From the cell containing the given text, extract its center point as (X, Y) coordinate. 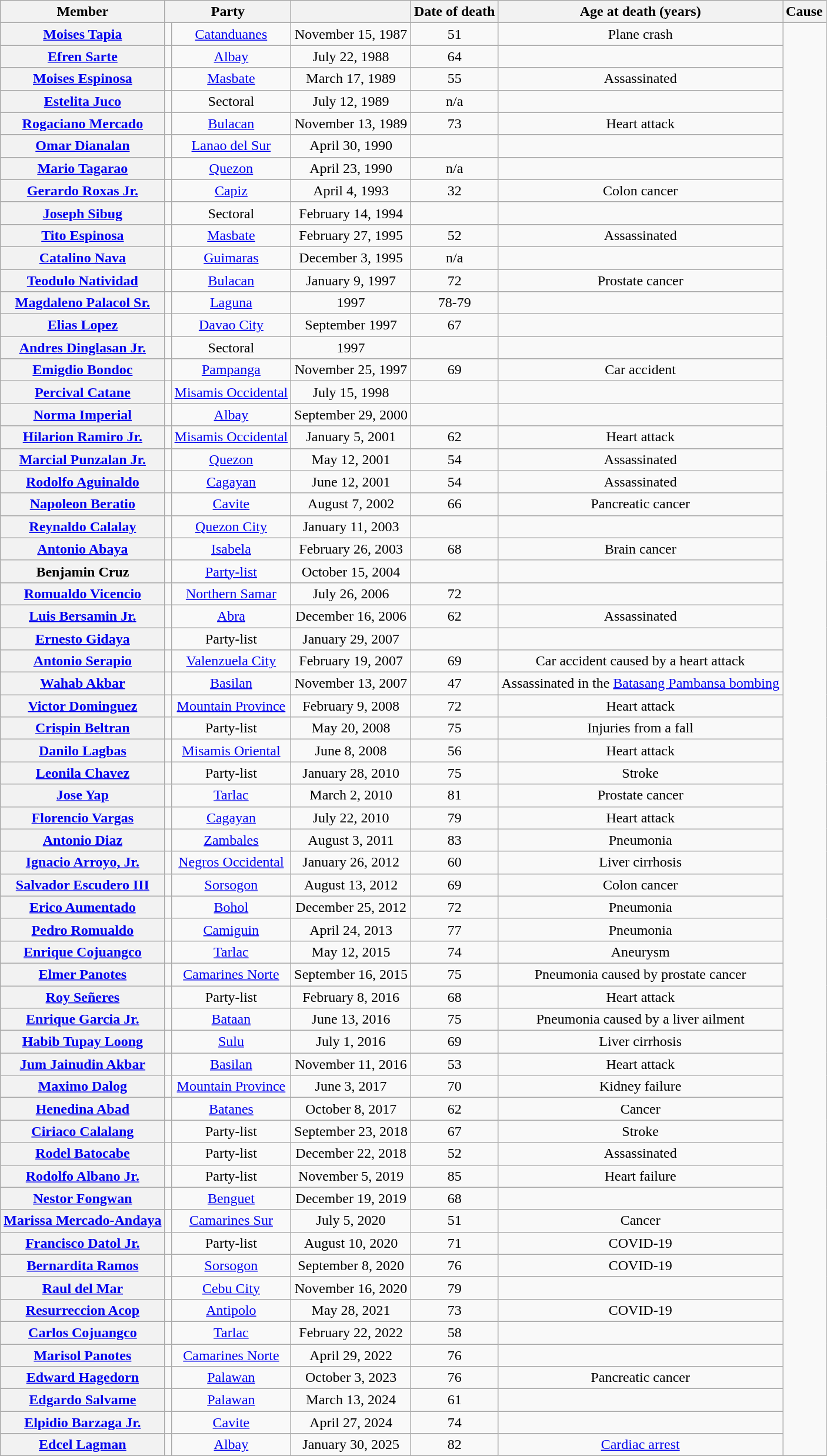
Enrique Cojuangco (82, 952)
Teodulo Natividad (82, 281)
Erico Aumentado (82, 907)
Gerardo Roxas Jr. (82, 191)
February 19, 2007 (351, 661)
77 (454, 929)
October 8, 2017 (351, 1109)
January 28, 2010 (351, 773)
Moises Espinosa (82, 79)
June 13, 2016 (351, 1019)
July 26, 2006 (351, 594)
Car accident (641, 370)
November 13, 1989 (351, 124)
Brain cancer (641, 549)
58 (454, 1332)
April 24, 2013 (351, 929)
Rogaciano Mercado (82, 124)
Wahab Akbar (82, 684)
Joseph Sibug (82, 213)
Pneumonia caused by a liver ailment (641, 1019)
May 20, 2008 (351, 728)
Zambales (231, 840)
Bataan (231, 1019)
55 (454, 79)
Edcel Lagman (82, 1445)
Quezon City (231, 527)
Victor Dominguez (82, 706)
Cardiac arrest (641, 1445)
Ciriaco Calalang (82, 1131)
83 (454, 840)
Jum Jainudin Akbar (82, 1064)
November 25, 1997 (351, 370)
Pedro Romualdo (82, 929)
Luis Bersamin Jr. (82, 616)
Maximo Dalog (82, 1087)
Emigdio Bondoc (82, 370)
February 22, 2022 (351, 1332)
Percival Catane (82, 392)
Nestor Fongwan (82, 1198)
Pneumonia caused by prostate cancer (641, 974)
January 5, 2001 (351, 437)
January 30, 2025 (351, 1445)
Efren Sarte (82, 56)
Cebu City (231, 1288)
64 (454, 56)
Bernardita Ramos (82, 1265)
February 26, 2003 (351, 549)
Napoleon Beratio (82, 504)
Magdaleno Palacol Sr. (82, 303)
Laguna (231, 303)
Enrique Garcia Jr. (82, 1019)
August 3, 2011 (351, 840)
Florencio Vargas (82, 818)
August 7, 2002 (351, 504)
Benguet (231, 1198)
Elpidio Barzaga Jr. (82, 1422)
October 3, 2023 (351, 1378)
Salvador Escudero III (82, 885)
August 13, 2012 (351, 885)
April 29, 2022 (351, 1355)
January 26, 2012 (351, 862)
September 16, 2015 (351, 974)
Valenzuela City (231, 661)
Edgardo Salvame (82, 1400)
Danilo Lagbas (82, 751)
September 1997 (351, 325)
Crispin Beltran (82, 728)
Assassinated in the Batasang Pambansa bombing (641, 684)
Antonio Serapio (82, 661)
October 15, 2004 (351, 571)
Isabela (231, 549)
August 10, 2020 (351, 1243)
Sulu (231, 1042)
November 11, 2016 (351, 1064)
Misamis Oriental (231, 751)
November 16, 2020 (351, 1288)
Age at death (years) (641, 12)
Romualdo Vicencio (82, 594)
Camarines Sur (231, 1221)
32 (454, 191)
September 23, 2018 (351, 1131)
81 (454, 795)
Negros Occidental (231, 862)
Bohol (231, 907)
56 (454, 751)
78-79 (454, 303)
July 15, 1998 (351, 392)
Marissa Mercado-Andaya (82, 1221)
Omar Dianalan (82, 146)
Heart failure (641, 1176)
Kidney failure (641, 1087)
November 13, 2007 (351, 684)
January 9, 1997 (351, 281)
December 22, 2018 (351, 1154)
January 11, 2003 (351, 527)
Raul del Mar (82, 1288)
Roy Señeres (82, 997)
December 25, 2012 (351, 907)
Member (82, 12)
Plane crash (641, 34)
Catalino Nava (82, 258)
April 23, 1990 (351, 168)
Jose Yap (82, 795)
December 3, 1995 (351, 258)
Mario Tagarao (82, 168)
December 16, 2006 (351, 616)
Cause (805, 12)
53 (454, 1064)
Edward Hagedorn (82, 1378)
May 12, 2015 (351, 952)
March 17, 1989 (351, 79)
Andres Dinglasan Jr. (82, 348)
November 15, 1987 (351, 34)
Marcial Punzalan Jr. (82, 459)
September 29, 2000 (351, 415)
Tito Espinosa (82, 235)
January 29, 2007 (351, 638)
December 19, 2019 (351, 1198)
82 (454, 1445)
Abra (231, 616)
Benjamin Cruz (82, 571)
March 13, 2024 (351, 1400)
Rodel Batocabe (82, 1154)
Date of death (454, 12)
July 22, 2010 (351, 818)
Ignacio Arroyo, Jr. (82, 862)
Leonila Chavez (82, 773)
66 (454, 504)
Guimaras (231, 258)
Ernesto Gidaya (82, 638)
Francisco Datol Jr. (82, 1243)
Car accident caused by a heart attack (641, 661)
Davao City (231, 325)
Rodolfo Aguinaldo (82, 482)
Carlos Cojuangco (82, 1332)
May 12, 2001 (351, 459)
Resurreccion Acop (82, 1310)
71 (454, 1243)
Antonio Abaya (82, 549)
85 (454, 1176)
Pampanga (231, 370)
Lanao del Sur (231, 146)
Estelita Juco (82, 101)
June 12, 2001 (351, 482)
61 (454, 1400)
Elias Lopez (82, 325)
Marisol Panotes (82, 1355)
June 3, 2017 (351, 1087)
Habib Tupay Loong (82, 1042)
Aneurysm (641, 952)
Rodolfo Albano Jr. (82, 1176)
July 22, 1988 (351, 56)
February 27, 1995 (351, 235)
April 27, 2024 (351, 1422)
July 12, 1989 (351, 101)
April 4, 1993 (351, 191)
June 8, 2008 (351, 751)
Antonio Diaz (82, 840)
February 9, 2008 (351, 706)
60 (454, 862)
Antipolo (231, 1310)
September 8, 2020 (351, 1265)
Norma Imperial (82, 415)
Moises Tapia (82, 34)
47 (454, 684)
Camiguin (231, 929)
March 2, 2010 (351, 795)
April 30, 1990 (351, 146)
Northern Samar (231, 594)
Elmer Panotes (82, 974)
Injuries from a fall (641, 728)
70 (454, 1087)
February 14, 1994 (351, 213)
Capiz (231, 191)
Hilarion Ramiro Jr. (82, 437)
May 28, 2021 (351, 1310)
July 5, 2020 (351, 1221)
November 5, 2019 (351, 1176)
February 8, 2016 (351, 997)
Henedina Abad (82, 1109)
Party (228, 12)
Reynaldo Calalay (82, 527)
Batanes (231, 1109)
July 1, 2016 (351, 1042)
Catanduanes (231, 34)
